Extract the (X, Y) coordinate from the center of the cell holding the provided text.  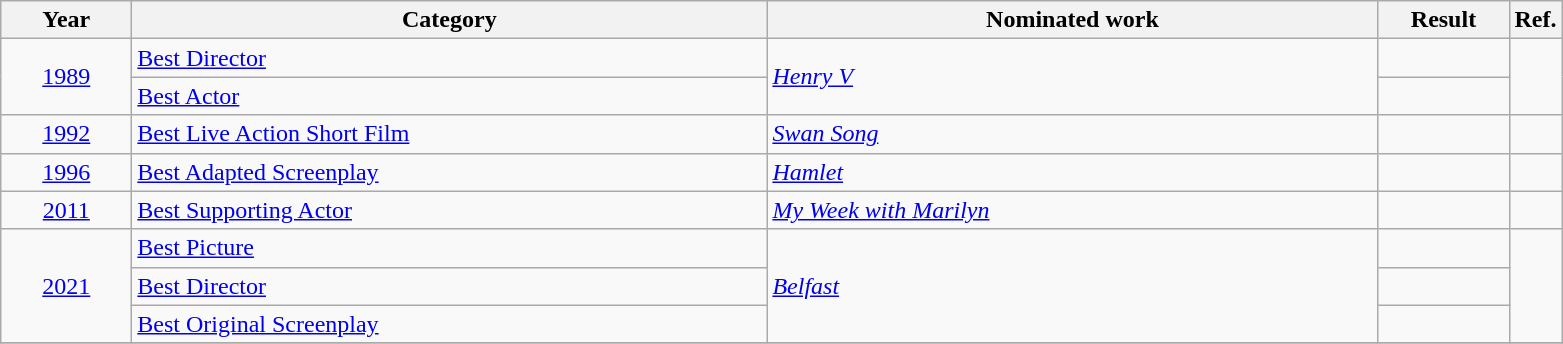
Nominated work (1072, 20)
Best Original Screenplay (450, 324)
Best Adapted Screenplay (450, 172)
Belfast (1072, 286)
Category (450, 20)
Result (1444, 20)
2021 (66, 286)
Swan Song (1072, 134)
1989 (66, 77)
My Week with Marilyn (1072, 210)
Best Live Action Short Film (450, 134)
2011 (66, 210)
Best Supporting Actor (450, 210)
Henry V (1072, 77)
Ref. (1536, 20)
Hamlet (1072, 172)
Year (66, 20)
1996 (66, 172)
Best Actor (450, 96)
1992 (66, 134)
Best Picture (450, 248)
